Extract the (x, y) coordinate from the center of the cell holding the provided text.  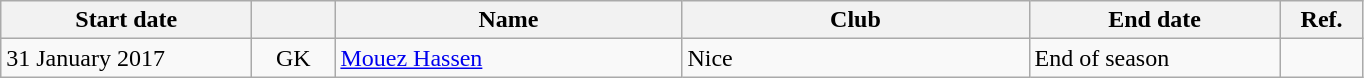
Mouez Hassen (508, 58)
Name (508, 20)
Start date (126, 20)
End date (1154, 20)
Nice (856, 58)
31 January 2017 (126, 58)
Ref. (1322, 20)
End of season (1154, 58)
GK (294, 58)
Club (856, 20)
